Pinpoint the cell where the given text exists, returning its (x, y) midpoint coordinate. 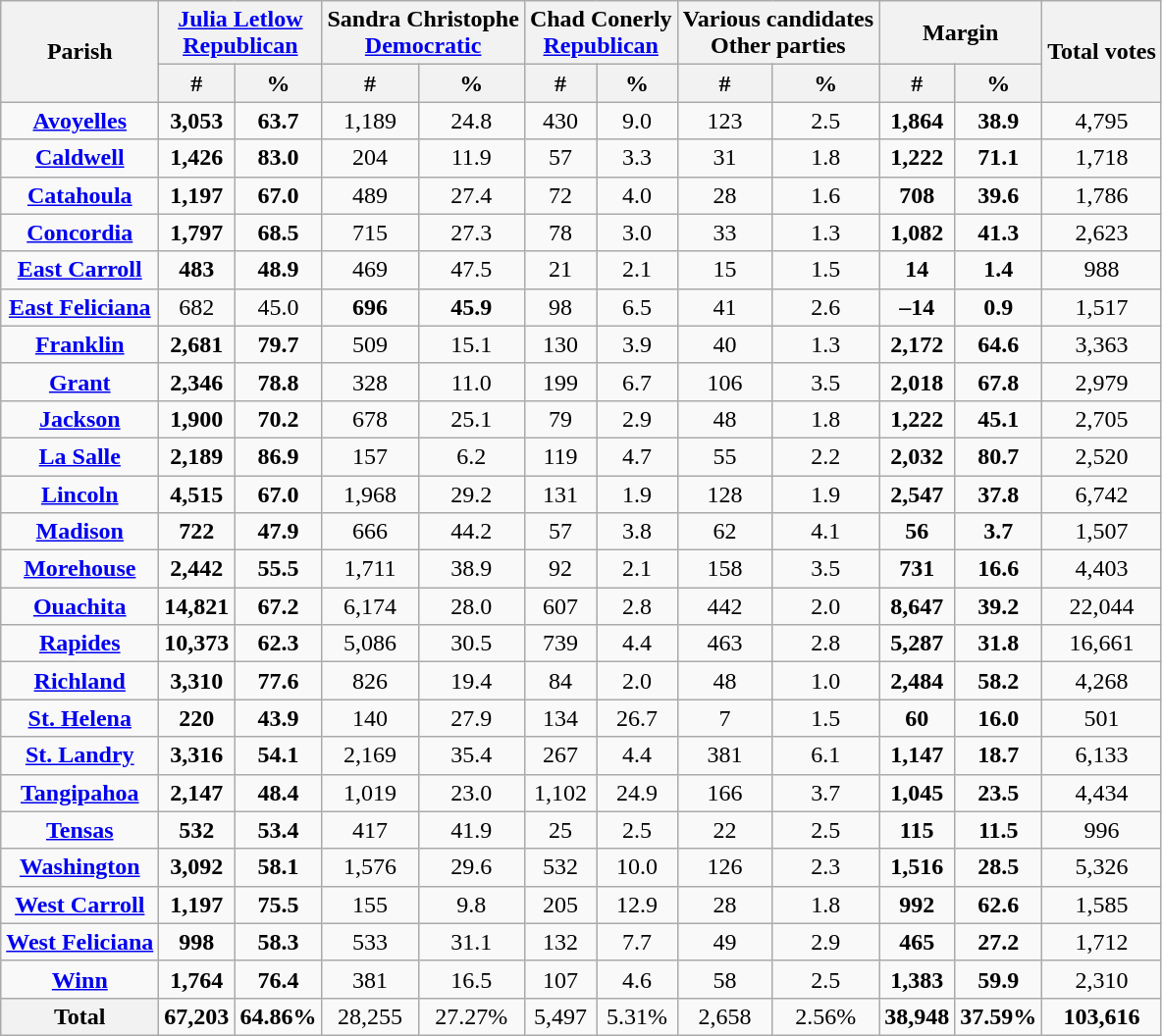
67.8 (999, 382)
West Feliciana (80, 942)
23.5 (999, 793)
53.4 (279, 830)
63.7 (279, 121)
469 (370, 270)
3.9 (637, 344)
7.7 (637, 942)
6.7 (637, 382)
48.4 (279, 793)
2,310 (1102, 979)
22,044 (1102, 606)
47.9 (279, 532)
41.9 (471, 830)
3,310 (196, 681)
Rapides (80, 644)
59.9 (999, 979)
28.5 (999, 867)
27.27% (471, 1016)
1,147 (917, 755)
Various candidatesOther parties (778, 33)
27.9 (471, 718)
5,326 (1102, 867)
2,147 (196, 793)
–14 (917, 307)
483 (196, 270)
996 (1102, 830)
103,616 (1102, 1016)
1,383 (917, 979)
33 (724, 233)
3.0 (637, 233)
56 (917, 532)
4.0 (637, 195)
130 (559, 344)
0.9 (999, 307)
Sandra ChristopheDemocratic (423, 33)
75.5 (279, 905)
267 (559, 755)
4,403 (1102, 569)
3,053 (196, 121)
140 (370, 718)
4,795 (1102, 121)
2.6 (826, 307)
Ouachita (80, 606)
Richland (80, 681)
47.5 (471, 270)
54.1 (279, 755)
45.0 (279, 307)
44.2 (471, 532)
49 (724, 942)
29.2 (471, 493)
83.0 (279, 158)
28,255 (370, 1016)
16.0 (999, 718)
15.1 (471, 344)
55 (724, 456)
1,576 (370, 867)
442 (724, 606)
3,092 (196, 867)
37.59% (999, 1016)
166 (724, 793)
1,516 (917, 867)
134 (559, 718)
29.6 (471, 867)
128 (724, 493)
6.2 (471, 456)
4,434 (1102, 793)
3,363 (1102, 344)
24.8 (471, 121)
708 (917, 195)
1,968 (370, 493)
38,948 (917, 1016)
Tensas (80, 830)
2,658 (724, 1016)
72 (559, 195)
126 (724, 867)
6,133 (1102, 755)
2,979 (1102, 382)
16,661 (1102, 644)
11.5 (999, 830)
78.8 (279, 382)
158 (724, 569)
16.5 (471, 979)
62.3 (279, 644)
1,082 (917, 233)
2,169 (370, 755)
328 (370, 382)
131 (559, 493)
417 (370, 830)
1,718 (1102, 158)
43.9 (279, 718)
67,203 (196, 1016)
58 (724, 979)
25.1 (471, 419)
27.3 (471, 233)
607 (559, 606)
19.4 (471, 681)
2,189 (196, 456)
St. Landry (80, 755)
1,797 (196, 233)
Total votes (1102, 51)
22 (724, 830)
204 (370, 158)
11.9 (471, 158)
1,507 (1102, 532)
6,742 (1102, 493)
80.7 (999, 456)
2,018 (917, 382)
6.1 (826, 755)
739 (559, 644)
67.2 (279, 606)
58.2 (999, 681)
1,764 (196, 979)
3.8 (637, 532)
3.3 (637, 158)
Chad ConerlyRepublican (601, 33)
696 (370, 307)
2,681 (196, 344)
1,045 (917, 793)
71.1 (999, 158)
10,373 (196, 644)
2,623 (1102, 233)
14,821 (196, 606)
205 (559, 905)
10.0 (637, 867)
64.86% (279, 1016)
666 (370, 532)
1,712 (1102, 942)
132 (559, 942)
533 (370, 942)
1.4 (999, 270)
11.0 (471, 382)
58.3 (279, 942)
Parish (80, 51)
1,786 (1102, 195)
39.6 (999, 195)
123 (724, 121)
Avoyelles (80, 121)
501 (1102, 718)
1,426 (196, 158)
Concordia (80, 233)
2,520 (1102, 456)
509 (370, 344)
220 (196, 718)
8,647 (917, 606)
1,900 (196, 419)
31.8 (999, 644)
Catahoula (80, 195)
25 (559, 830)
106 (724, 382)
23.0 (471, 793)
14 (917, 270)
92 (559, 569)
Tangipahoa (80, 793)
2.56% (826, 1016)
715 (370, 233)
199 (559, 382)
1,189 (370, 121)
998 (196, 942)
2,442 (196, 569)
465 (917, 942)
58.1 (279, 867)
2.2 (826, 456)
1.6 (826, 195)
1,517 (1102, 307)
2,172 (917, 344)
76.4 (279, 979)
12.9 (637, 905)
East Feliciana (80, 307)
678 (370, 419)
31 (724, 158)
992 (917, 905)
157 (370, 456)
Morehouse (80, 569)
2,346 (196, 382)
826 (370, 681)
107 (559, 979)
64.6 (999, 344)
18.7 (999, 755)
1.0 (826, 681)
55.5 (279, 569)
4.6 (637, 979)
84 (559, 681)
79.7 (279, 344)
78 (559, 233)
40 (724, 344)
489 (370, 195)
Margin (961, 33)
9.0 (637, 121)
Julia LetlowRepublican (240, 33)
60 (917, 718)
45.1 (999, 419)
21 (559, 270)
86.9 (279, 456)
16.6 (999, 569)
26.7 (637, 718)
2,484 (917, 681)
Washington (80, 867)
7 (724, 718)
37.8 (999, 493)
4,268 (1102, 681)
988 (1102, 270)
2,032 (917, 456)
1,864 (917, 121)
463 (724, 644)
28.0 (471, 606)
35.4 (471, 755)
Grant (80, 382)
Franklin (80, 344)
41 (724, 307)
62 (724, 532)
45.9 (471, 307)
41.3 (999, 233)
77.6 (279, 681)
East Carroll (80, 270)
St. Helena (80, 718)
4,515 (196, 493)
5,497 (559, 1016)
731 (917, 569)
682 (196, 307)
79 (559, 419)
5.31% (637, 1016)
155 (370, 905)
4.1 (826, 532)
27.2 (999, 942)
1,019 (370, 793)
9.8 (471, 905)
5,086 (370, 644)
Total (80, 1016)
119 (559, 456)
Winn (80, 979)
39.2 (999, 606)
2.3 (826, 867)
70.2 (279, 419)
98 (559, 307)
68.5 (279, 233)
24.9 (637, 793)
48.9 (279, 270)
Caldwell (80, 158)
5,287 (917, 644)
West Carroll (80, 905)
115 (917, 830)
430 (559, 121)
6.5 (637, 307)
1,711 (370, 569)
4.7 (637, 456)
722 (196, 532)
31.1 (471, 942)
2,705 (1102, 419)
62.6 (999, 905)
30.5 (471, 644)
La Salle (80, 456)
1,585 (1102, 905)
Madison (80, 532)
3,316 (196, 755)
2,547 (917, 493)
1,102 (559, 793)
6,174 (370, 606)
Lincoln (80, 493)
27.4 (471, 195)
15 (724, 270)
Jackson (80, 419)
